Find where the given text appears and provide that cell's center as (X, Y) coordinate. 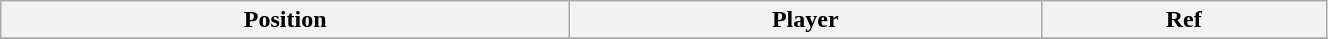
Position (286, 20)
Player (806, 20)
Ref (1184, 20)
